Locate the cell with the specified text and output its [x, y] center coordinate. 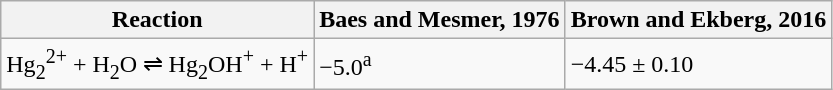
−4.45 ± 0.10 [698, 64]
−5.0a [440, 64]
Reaction [158, 20]
Baes and Mesmer, 1976 [440, 20]
Hg22+ + H2O ⇌ Hg2OH+ + H+ [158, 64]
Brown and Ekberg, 2016 [698, 20]
